Determine the (x, y) coordinate at the center of the cell enclosing the given text.  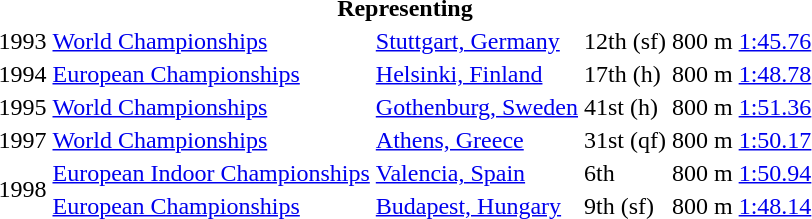
31st (qf) (624, 140)
17th (h) (624, 74)
European Championships (211, 74)
Stuttgart, Germany (476, 41)
41st (h) (624, 107)
Gothenburg, Sweden (476, 107)
European Indoor Championships (211, 173)
Valencia, Spain (476, 173)
6th (624, 173)
Helsinki, Finland (476, 74)
12th (sf) (624, 41)
Athens, Greece (476, 140)
